Find where the given text appears and provide that cell's center as (x, y) coordinate. 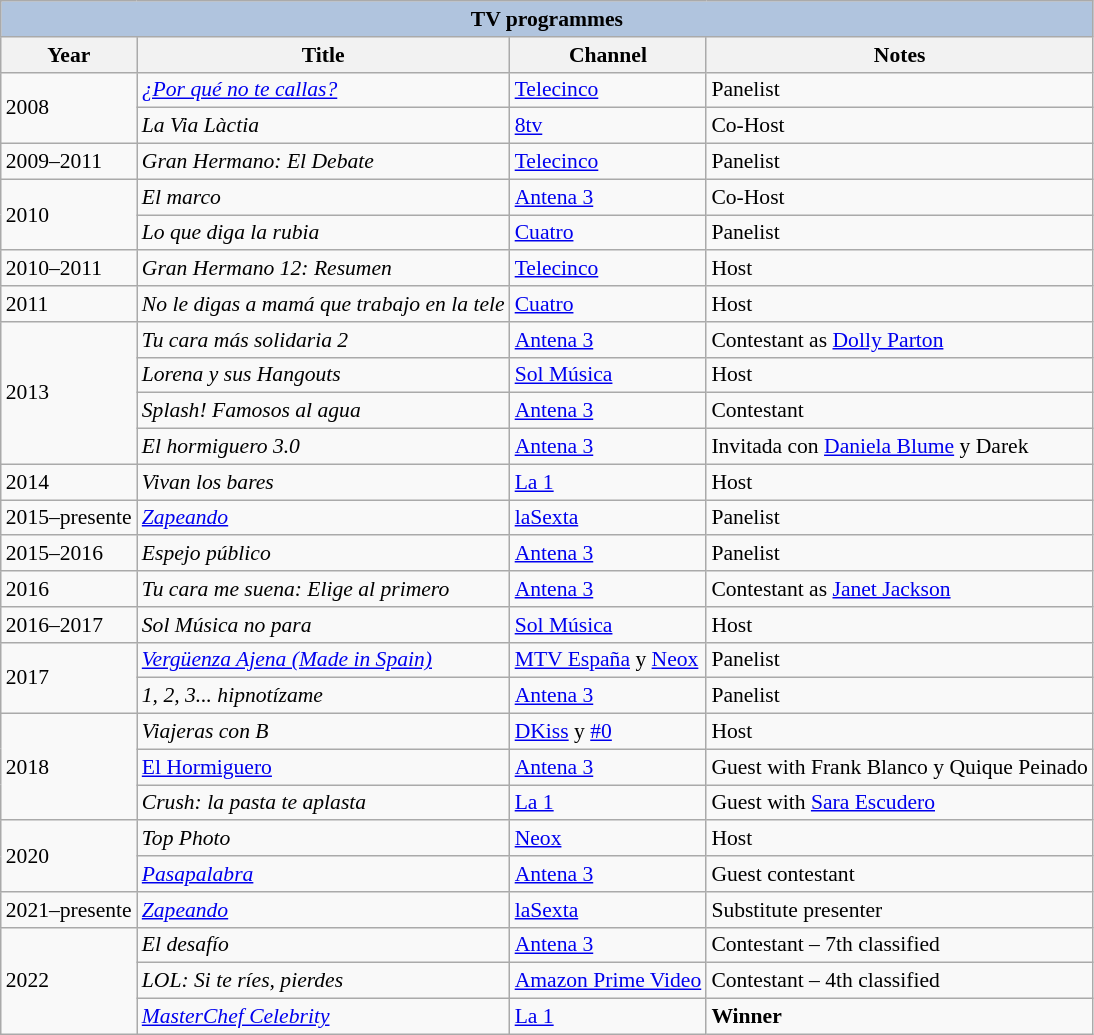
Gran Hermano: El Debate (324, 162)
El hormiguero 3.0 (324, 447)
Splash! Famosos al agua (324, 411)
Pasapalabra (324, 874)
LOL: Si te ríes, pierdes (324, 981)
2015–presente (69, 518)
Sol Música no para (324, 625)
8tv (608, 126)
Contestant as Janet Jackson (900, 589)
2015–2016 (69, 554)
Tu cara más solidaria 2 (324, 340)
Neox (608, 839)
Contestant as Dolly Parton (900, 340)
2014 (69, 482)
Invitada con Daniela Blume y Darek (900, 447)
1, 2, 3... hipnotízame (324, 696)
Guest contestant (900, 874)
No le digas a mamá que trabajo en la tele (324, 304)
Substitute presenter (900, 910)
Winner (900, 1017)
Top Photo (324, 839)
2009–2011 (69, 162)
La Via Làctia (324, 126)
Guest with Frank Blanco y Quique Peinado (900, 767)
2022 (69, 980)
Lo que diga la rubia (324, 233)
El Hormiguero (324, 767)
2010–2011 (69, 269)
Title (324, 55)
Amazon Prime Video (608, 981)
2011 (69, 304)
Vivan los bares (324, 482)
Year (69, 55)
2010 (69, 214)
2018 (69, 768)
MTV España y Neox (608, 660)
Contestant (900, 411)
El marco (324, 197)
Tu cara me suena: Elige al primero (324, 589)
Viajeras con B (324, 732)
Vergüenza Ajena (Made in Spain) (324, 660)
DKiss y #0 (608, 732)
Channel (608, 55)
2008 (69, 108)
2016–2017 (69, 625)
Contestant – 7th classified (900, 945)
Contestant – 4th classified (900, 981)
Lorena y sus Hangouts (324, 375)
Gran Hermano 12: Resumen (324, 269)
Guest with Sara Escudero (900, 803)
2016 (69, 589)
2013 (69, 393)
MasterChef Celebrity (324, 1017)
2017 (69, 678)
Espejo público (324, 554)
Notes (900, 55)
TV programmes (547, 19)
¿Por qué no te callas? (324, 90)
2020 (69, 856)
El desafío (324, 945)
2021–presente (69, 910)
Crush: la pasta te aplasta (324, 803)
